Capture the cell that displays the provided text and extract its (X, Y) central coordinate. 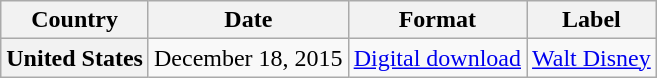
Walt Disney (592, 58)
December 18, 2015 (248, 58)
Digital download (437, 58)
United States (75, 58)
Date (248, 20)
Country (75, 20)
Format (437, 20)
Label (592, 20)
